Find where the given text appears and provide that cell's center as [x, y] coordinate. 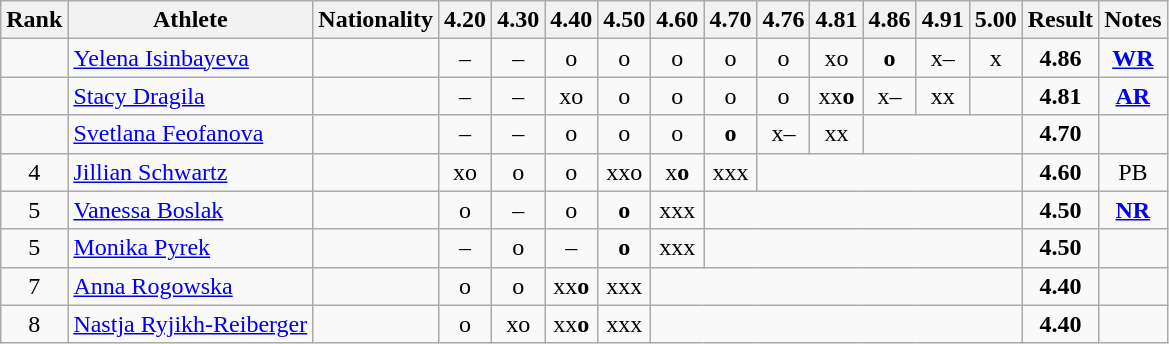
4.91 [942, 20]
Stacy Dragila [190, 96]
5.00 [996, 20]
8 [34, 324]
Result [1060, 20]
Rank [34, 20]
7 [34, 286]
Notes [1133, 20]
PB [1133, 172]
4.20 [466, 20]
4 [34, 172]
Svetlana Feofanova [190, 134]
Monika Pyrek [190, 248]
Nastja Ryjikh-Reiberger [190, 324]
WR [1133, 58]
Vanessa Boslak [190, 210]
Anna Rogowska [190, 286]
Nationality [376, 20]
AR [1133, 96]
NR [1133, 210]
Yelena Isinbayeva [190, 58]
Athlete [190, 20]
Jillian Schwartz [190, 172]
4.30 [518, 20]
4.76 [784, 20]
x [996, 58]
